Provide the (X, Y) coordinate of the cell's center where the given text is located.  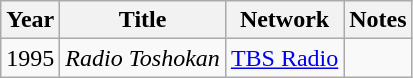
Network (284, 20)
1995 (30, 58)
Notes (378, 20)
TBS Radio (284, 58)
Year (30, 20)
Radio Toshokan (143, 58)
Title (143, 20)
